Extract the [X, Y] coordinate from the center of the cell holding the provided text.  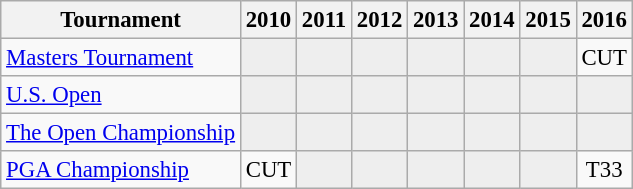
2010 [268, 20]
2012 [379, 20]
PGA Championship [121, 170]
T33 [604, 170]
Masters Tournament [121, 58]
2015 [548, 20]
2014 [492, 20]
2011 [324, 20]
2016 [604, 20]
The Open Championship [121, 133]
Tournament [121, 20]
U.S. Open [121, 95]
2013 [436, 20]
